Return the (x, y) coordinate for the center point of the cell that contains the specified text.  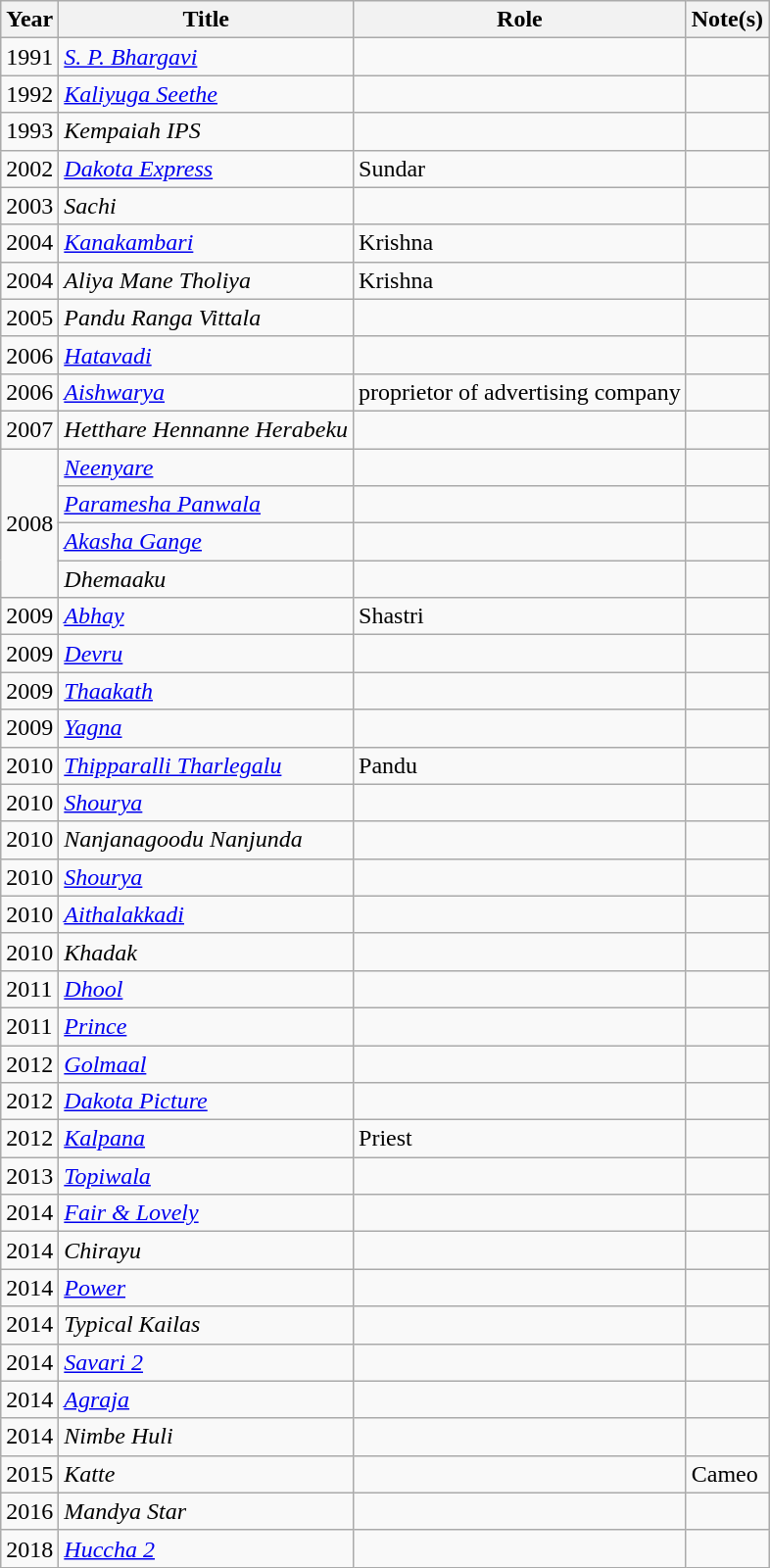
Devru (206, 654)
Typical Kailas (206, 1325)
Golmaal (206, 1063)
Agraja (206, 1399)
Nimbe Huli (206, 1437)
Prince (206, 1026)
Dhool (206, 989)
Paramesha Panwala (206, 505)
2002 (29, 169)
Pandu Ranga Vittala (206, 318)
Khadak (206, 952)
1991 (29, 57)
Priest (520, 1139)
Huccha 2 (206, 1548)
Kempaiah IPS (206, 131)
Title (206, 20)
Chirayu (206, 1250)
Thaakath (206, 691)
2013 (29, 1176)
Akasha Gange (206, 542)
proprietor of advertising company (520, 392)
Thipparalli Tharlegalu (206, 765)
1992 (29, 94)
2003 (29, 206)
Power (206, 1288)
Aishwarya (206, 392)
Year (29, 20)
Savari 2 (206, 1362)
Hetthare Hennanne Herabeku (206, 429)
Dakota Picture (206, 1102)
2008 (29, 523)
S. P. Bhargavi (206, 57)
2016 (29, 1511)
2005 (29, 318)
Mandya Star (206, 1511)
Sundar (520, 169)
Sachi (206, 206)
2015 (29, 1474)
Dakota Express (206, 169)
Kalpana (206, 1139)
Nanjanagoodu Nanjunda (206, 840)
2018 (29, 1548)
Shastri (520, 616)
Yagna (206, 728)
2007 (29, 429)
Note(s) (727, 20)
Cameo (727, 1474)
1993 (29, 131)
Aliya Mane Tholiya (206, 280)
Topiwala (206, 1176)
Neenyare (206, 467)
Kanakambari (206, 243)
Hatavadi (206, 355)
Aithalakkadi (206, 914)
Abhay (206, 616)
Pandu (520, 765)
Dhemaaku (206, 579)
Fair & Lovely (206, 1213)
Role (520, 20)
Kaliyuga Seethe (206, 94)
Katte (206, 1474)
